Extract the [x, y] coordinate from the center of the cell holding the provided text.  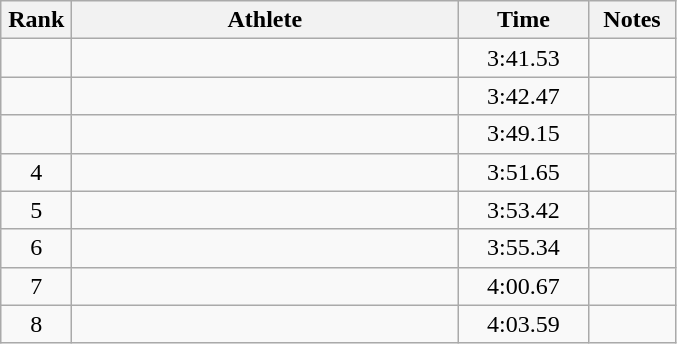
3:53.42 [524, 210]
4 [36, 172]
Time [524, 20]
Rank [36, 20]
3:49.15 [524, 134]
4:03.59 [524, 324]
8 [36, 324]
3:41.53 [524, 58]
3:51.65 [524, 172]
4:00.67 [524, 286]
6 [36, 248]
3:42.47 [524, 96]
Notes [632, 20]
3:55.34 [524, 248]
5 [36, 210]
Athlete [265, 20]
7 [36, 286]
